Determine the (X, Y) coordinate at the center of the cell enclosing the given text.  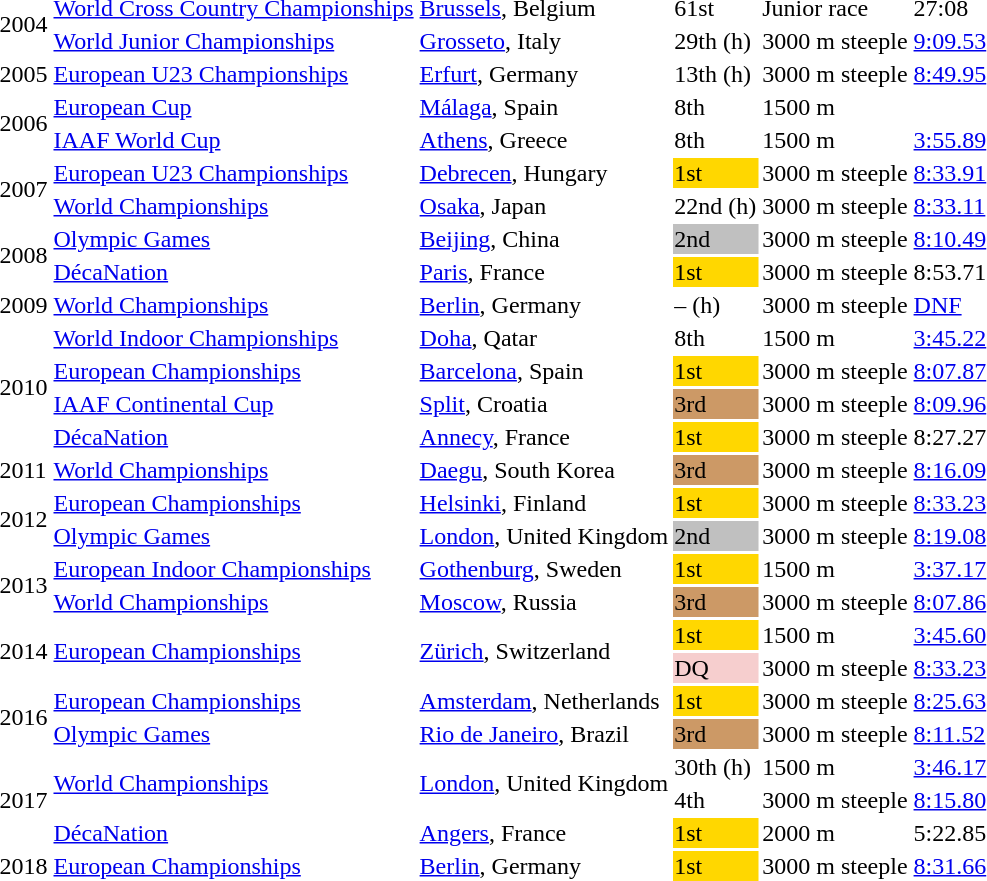
4th (716, 800)
Rio de Janeiro, Brazil (544, 734)
Doha, Qatar (544, 338)
Paris, France (544, 272)
30th (h) (716, 767)
European Cup (234, 107)
Gothenburg, Sweden (544, 569)
European Indoor Championships (234, 569)
Daegu, South Korea (544, 470)
Beijing, China (544, 239)
– (h) (716, 305)
Annecy, France (544, 437)
29th (h) (716, 41)
IAAF Continental Cup (234, 404)
World Indoor Championships (234, 338)
Erfurt, Germany (544, 74)
13th (h) (716, 74)
Debrecen, Hungary (544, 173)
Angers, France (544, 833)
IAAF World Cup (234, 140)
22nd (h) (716, 206)
Grosseto, Italy (544, 41)
Amsterdam, Netherlands (544, 701)
Moscow, Russia (544, 602)
DQ (716, 668)
Helsinki, Finland (544, 503)
Osaka, Japan (544, 206)
2000 m (835, 833)
Barcelona, Spain (544, 371)
Zürich, Switzerland (544, 652)
Split, Croatia (544, 404)
Athens, Greece (544, 140)
World Junior Championships (234, 41)
Málaga, Spain (544, 107)
